From the cell containing the given text, extract its center point as [x, y] coordinate. 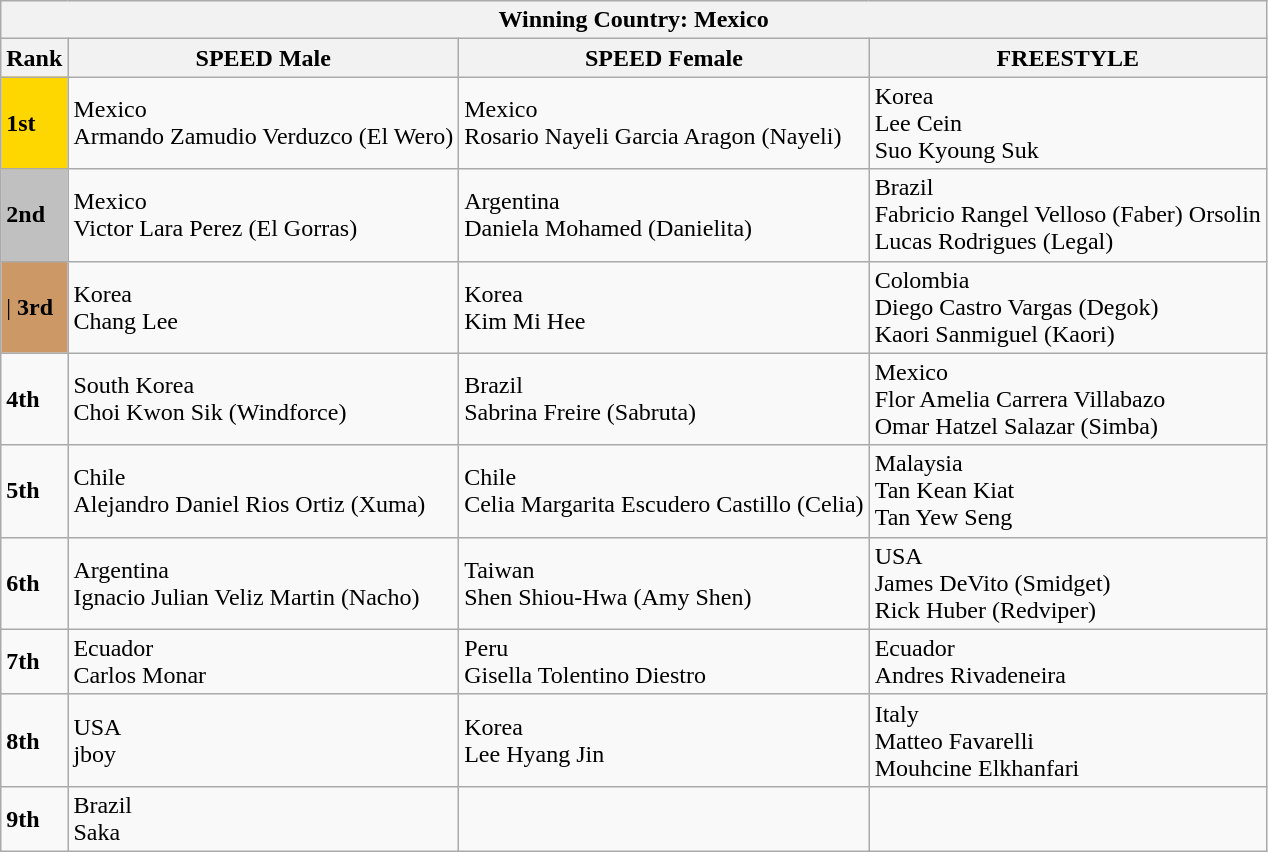
SPEED Female [664, 58]
FREESTYLE [1068, 58]
EcuadorCarlos Monar [264, 662]
Rank [34, 58]
ChileAlejandro Daniel Rios Ortiz (Xuma) [264, 491]
KoreaLee CeinSuo Kyoung Suk [1068, 123]
SPEED Male [264, 58]
USAJames DeVito (Smidget)Rick Huber (Redviper) [1068, 583]
MexicoRosario Nayeli Garcia Aragon (Nayeli) [664, 123]
ChileCelia Margarita Escudero Castillo (Celia) [664, 491]
ColombiaDiego Castro Vargas (Degok) Kaori Sanmiguel (Kaori) [1068, 307]
BrazilFabricio Rangel Velloso (Faber) OrsolinLucas Rodrigues (Legal) [1068, 215]
MalaysiaTan Kean KiatTan Yew Seng [1068, 491]
MexicoArmando Zamudio Verduzco (El Wero) [264, 123]
KoreaChang Lee [264, 307]
2nd [34, 215]
BrazilSaka [264, 818]
MexicoFlor Amelia Carrera VillabazoOmar Hatzel Salazar (Simba) [1068, 399]
1st [34, 123]
| 3rd [34, 307]
South KoreaChoi Kwon Sik (Windforce) [264, 399]
BrazilSabrina Freire (Sabruta) [664, 399]
6th [34, 583]
4th [34, 399]
7th [34, 662]
MexicoVictor Lara Perez (El Gorras) [264, 215]
ItalyMatteo FavarelliMouhcine Elkhanfari [1068, 740]
8th [34, 740]
KoreaKim Mi Hee [664, 307]
PeruGisella Tolentino Diestro [664, 662]
ArgentinaDaniela Mohamed (Danielita) [664, 215]
ArgentinaIgnacio Julian Veliz Martin (Nacho) [264, 583]
TaiwanShen Shiou-Hwa (Amy Shen) [664, 583]
KoreaLee Hyang Jin [664, 740]
5th [34, 491]
9th [34, 818]
EcuadorAndres Rivadeneira [1068, 662]
Winning Country: Mexico [634, 20]
USAjboy [264, 740]
